Identify which cell holds the provided text, then report its [x, y] central coordinate. 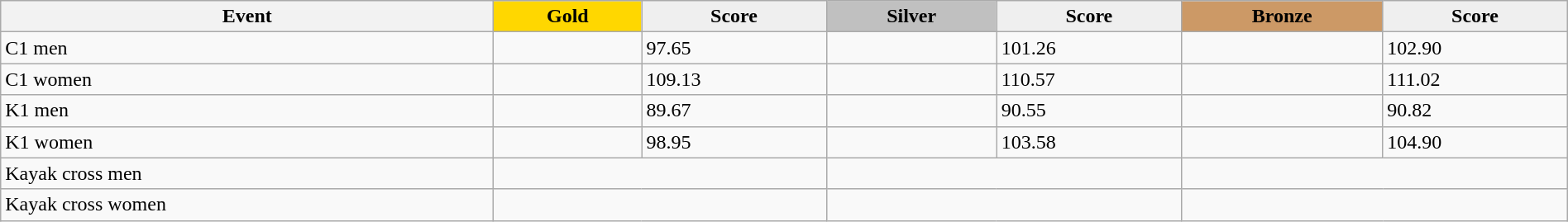
Event [247, 17]
C1 women [247, 79]
Bronze [1282, 17]
104.90 [1475, 142]
101.26 [1088, 48]
109.13 [734, 79]
98.95 [734, 142]
103.58 [1088, 142]
90.55 [1088, 111]
89.67 [734, 111]
102.90 [1475, 48]
Gold [567, 17]
97.65 [734, 48]
Silver [911, 17]
90.82 [1475, 111]
C1 men [247, 48]
111.02 [1475, 79]
Kayak cross men [247, 173]
Kayak cross women [247, 205]
K1 women [247, 142]
K1 men [247, 111]
110.57 [1088, 79]
